Output the (x, y) coordinate of the center of the cell containing the given text.  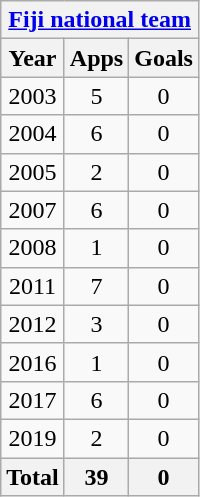
Goals (164, 58)
2005 (33, 172)
2007 (33, 210)
2019 (33, 438)
2017 (33, 400)
2004 (33, 134)
Fiji national team (100, 20)
2016 (33, 362)
Apps (96, 58)
5 (96, 96)
2012 (33, 324)
Year (33, 58)
2003 (33, 96)
3 (96, 324)
39 (96, 477)
7 (96, 286)
Total (33, 477)
2011 (33, 286)
2008 (33, 248)
